Detect which cell encompasses the target text, then output its [X, Y] center coordinate. 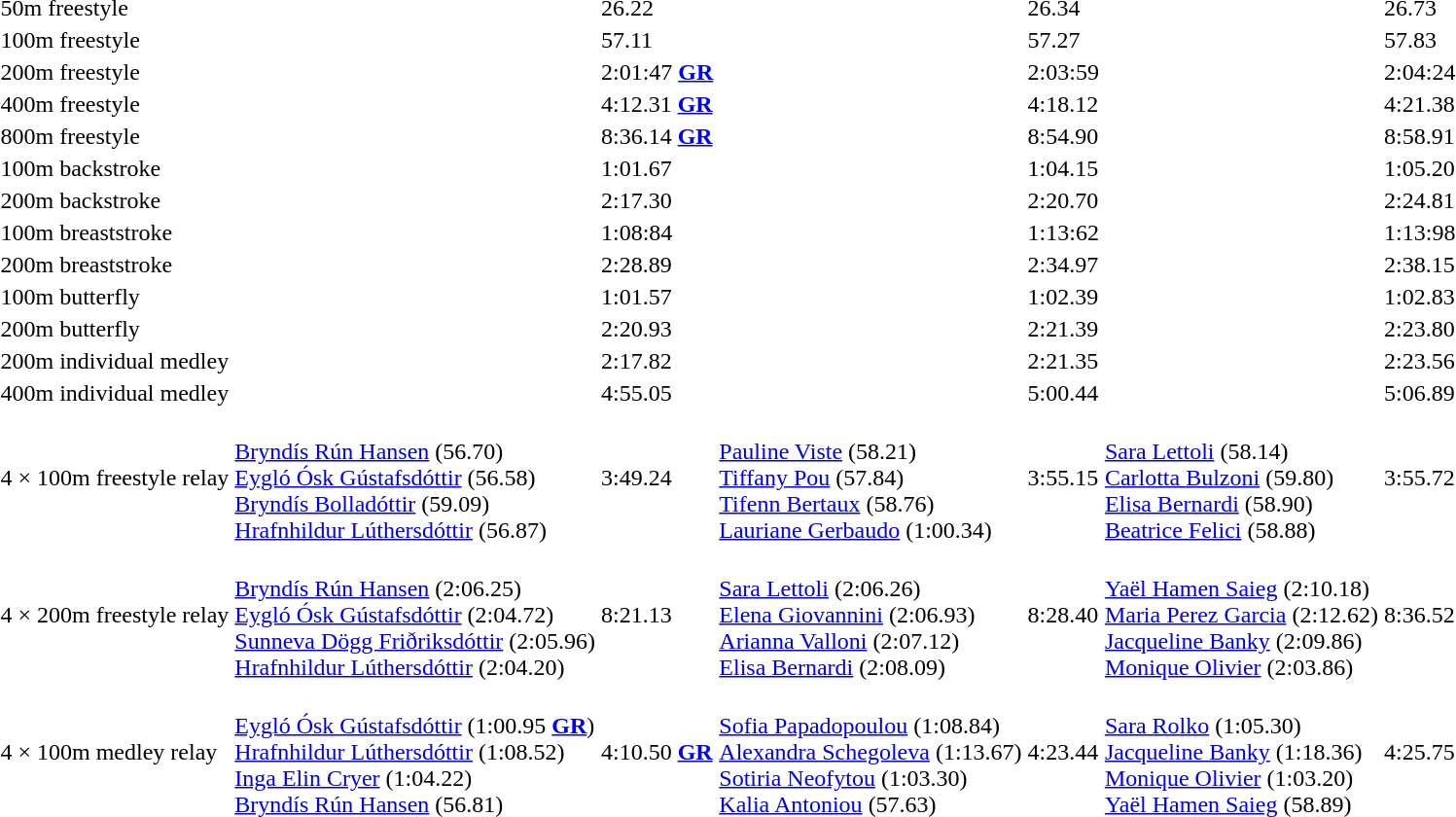
2:20.93 [657, 329]
4:55.05 [657, 393]
57.27 [1063, 40]
Yaël Hamen Saieg (2:10.18)Maria Perez Garcia (2:12.62)Jacqueline Banky (2:09.86)Monique Olivier (2:03.86) [1241, 615]
2:17.82 [657, 361]
2:20.70 [1063, 200]
8:28.40 [1063, 615]
8:54.90 [1063, 136]
2:03:59 [1063, 72]
1:08:84 [657, 232]
1:01.57 [657, 297]
2:01:47 GR [657, 72]
2:34.97 [1063, 265]
4:12.31 GR [657, 104]
Sara Lettoli (2:06.26)Elena Giovannini (2:06.93)Arianna Valloni (2:07.12)Elisa Bernardi (2:08.09) [870, 615]
3:55.15 [1063, 478]
4:18.12 [1063, 104]
1:02.39 [1063, 297]
1:01.67 [657, 168]
2:17.30 [657, 200]
1:04.15 [1063, 168]
8:36.14 GR [657, 136]
1:13:62 [1063, 232]
57.11 [657, 40]
Bryndís Rún Hansen (2:06.25)Eygló Ósk Gústafsdóttir (2:04.72)Sunneva Dögg Friðriksdóttir (2:05.96)Hrafnhildur Lúthersdóttir (2:04.20) [415, 615]
Sara Lettoli (58.14)Carlotta Bulzoni (59.80)Elisa Bernardi (58.90)Beatrice Felici (58.88) [1241, 478]
5:00.44 [1063, 393]
3:49.24 [657, 478]
2:21.35 [1063, 361]
2:21.39 [1063, 329]
Pauline Viste (58.21)Tiffany Pou (57.84)Tifenn Bertaux (58.76)Lauriane Gerbaudo (1:00.34) [870, 478]
8:21.13 [657, 615]
Bryndís Rún Hansen (56.70)Eygló Ósk Gústafsdóttir (56.58)Bryndís Bolladóttir (59.09)Hrafnhildur Lúthersdóttir (56.87) [415, 478]
2:28.89 [657, 265]
